Detect which cell encompasses the target text, then output its (x, y) center coordinate. 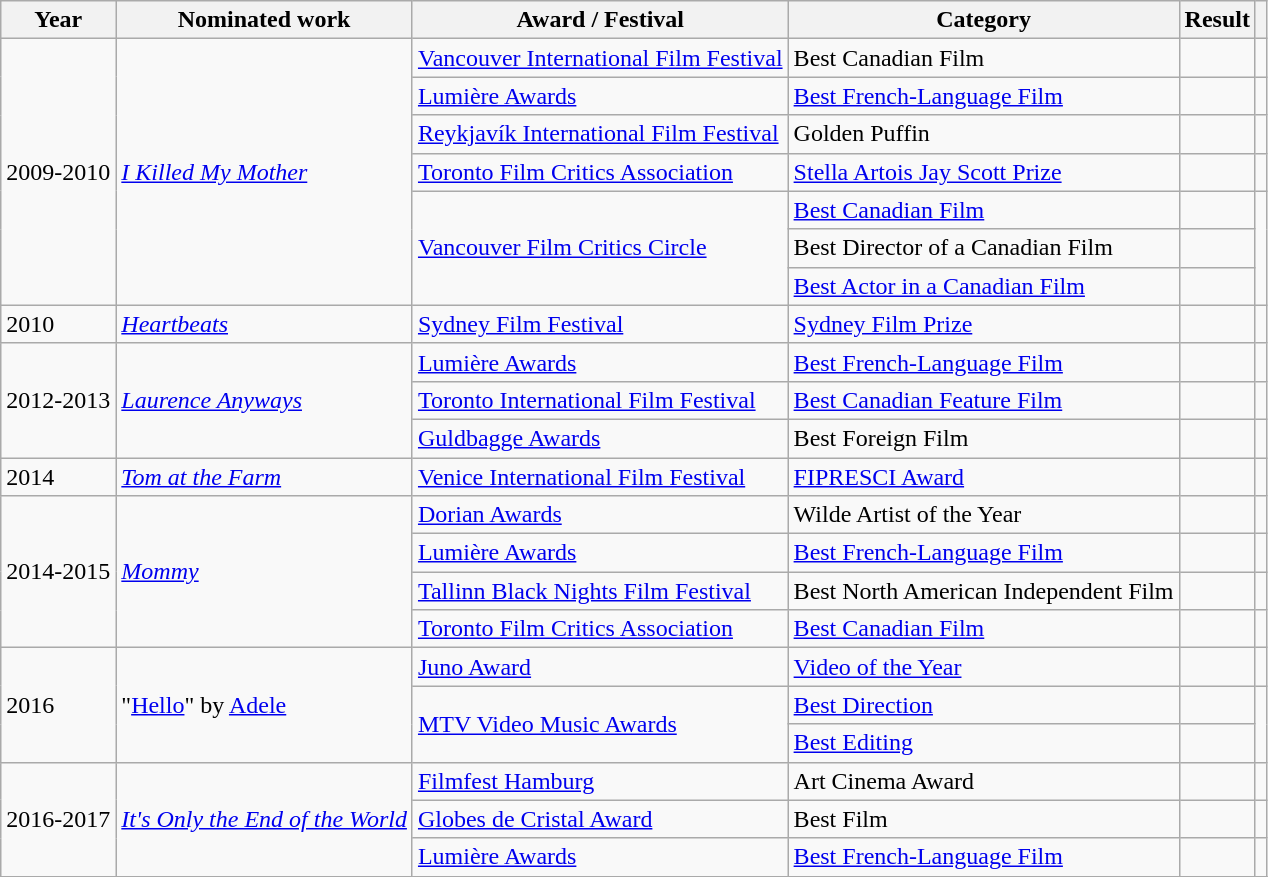
Best Actor in a Canadian Film (984, 286)
Stella Artois Jay Scott Prize (984, 172)
Best Editing (984, 743)
Juno Award (600, 667)
Best Canadian Feature Film (984, 400)
2014 (58, 477)
Best North American Independent Film (984, 591)
Year (58, 20)
Award / Festival (600, 20)
2014-2015 (58, 572)
Wilde Artist of the Year (984, 515)
Laurence Anyways (264, 400)
Category (984, 20)
I Killed My Mother (264, 172)
MTV Video Music Awards (600, 724)
Best Direction (984, 705)
Vancouver International Film Festival (600, 58)
Sydney Film Prize (984, 324)
Guldbagge Awards (600, 438)
Heartbeats (264, 324)
Art Cinema Award (984, 781)
Toronto International Film Festival (600, 400)
2012-2013 (58, 400)
2010 (58, 324)
"Hello" by Adele (264, 705)
Mommy (264, 572)
Best Film (984, 819)
Tallinn Black Nights Film Festival (600, 591)
Globes de Cristal Award (600, 819)
FIPRESCI Award (984, 477)
Vancouver Film Critics Circle (600, 248)
Golden Puffin (984, 134)
Best Foreign Film (984, 438)
Video of the Year (984, 667)
Best Director of a Canadian Film (984, 248)
2009-2010 (58, 172)
2016-2017 (58, 819)
Dorian Awards (600, 515)
2016 (58, 705)
Venice International Film Festival (600, 477)
Nominated work (264, 20)
Reykjavík International Film Festival (600, 134)
Result (1217, 20)
It's Only the End of the World (264, 819)
Sydney Film Festival (600, 324)
Tom at the Farm (264, 477)
Filmfest Hamburg (600, 781)
